Return the [X, Y] coordinate for the center point of the cell that contains the specified text.  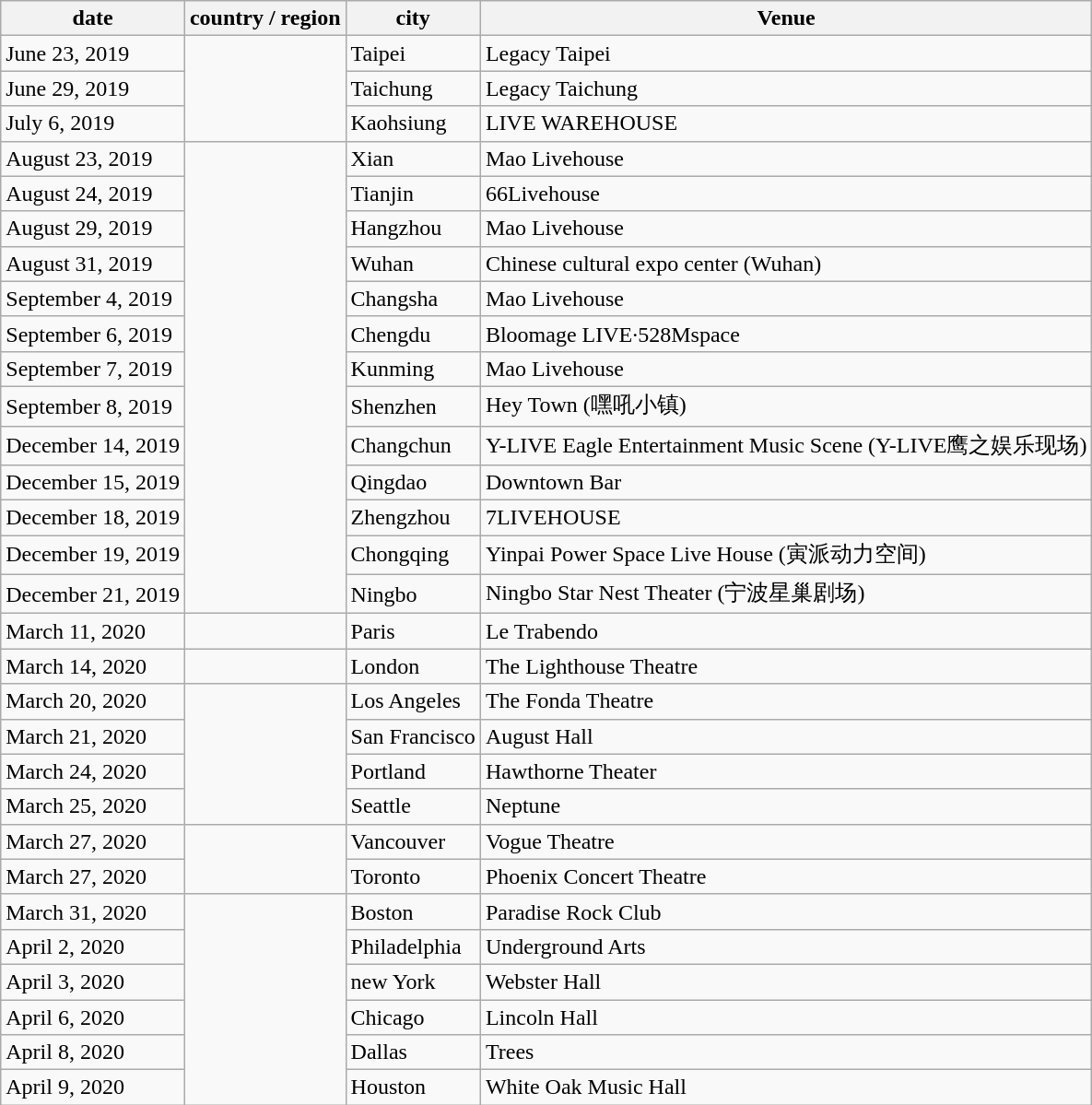
August 29, 2019 [93, 229]
Legacy Taipei [786, 53]
Los Angeles [413, 701]
Vogue Theatre [786, 841]
July 6, 2019 [93, 123]
Chongqing [413, 555]
Chengdu [413, 334]
Underground Arts [786, 946]
Kaohsiung [413, 123]
December 19, 2019 [93, 555]
Taichung [413, 88]
March 20, 2020 [93, 701]
7LIVEHOUSE [786, 518]
August 23, 2019 [93, 159]
Chicago [413, 1017]
August 31, 2019 [93, 264]
April 3, 2020 [93, 982]
Kunming [413, 369]
March 21, 2020 [93, 736]
March 24, 2020 [93, 771]
Phoenix Concert Theatre [786, 876]
Dallas [413, 1052]
LIVE WAREHOUSE [786, 123]
Legacy Taichung [786, 88]
San Francisco [413, 736]
Webster Hall [786, 982]
Seattle [413, 806]
March 25, 2020 [93, 806]
Houston [413, 1087]
date [93, 18]
December 18, 2019 [93, 518]
Xian [413, 159]
city [413, 18]
Ningbo Star Nest Theater (宁波星巢剧场) [786, 594]
Lincoln Hall [786, 1017]
new York [413, 982]
June 23, 2019 [93, 53]
December 15, 2019 [93, 483]
Ningbo [413, 594]
September 6, 2019 [93, 334]
The Lighthouse Theatre [786, 666]
Hey Town (嘿吼小镇) [786, 406]
Bloomage LIVE·528Mspace [786, 334]
Tianjin [413, 194]
Trees [786, 1052]
Zhengzhou [413, 518]
April 2, 2020 [93, 946]
Changchun [413, 446]
December 21, 2019 [93, 594]
Taipei [413, 53]
Toronto [413, 876]
The Fonda Theatre [786, 701]
Paradise Rock Club [786, 911]
Portland [413, 771]
country / region [265, 18]
Downtown Bar [786, 483]
Vancouver [413, 841]
September 7, 2019 [93, 369]
August Hall [786, 736]
Y-LIVE Eagle Entertainment Music Scene (Y-LIVE鹰之娱乐现场) [786, 446]
December 14, 2019 [93, 446]
June 29, 2019 [93, 88]
September 4, 2019 [93, 299]
August 24, 2019 [93, 194]
66Livehouse [786, 194]
Philadelphia [413, 946]
March 31, 2020 [93, 911]
Wuhan [413, 264]
Neptune [786, 806]
Hawthorne Theater [786, 771]
Le Trabendo [786, 631]
Venue [786, 18]
March 14, 2020 [93, 666]
White Oak Music Hall [786, 1087]
Boston [413, 911]
Changsha [413, 299]
Chinese cultural expo center (Wuhan) [786, 264]
March 11, 2020 [93, 631]
April 6, 2020 [93, 1017]
London [413, 666]
April 9, 2020 [93, 1087]
April 8, 2020 [93, 1052]
Qingdao [413, 483]
Hangzhou [413, 229]
September 8, 2019 [93, 406]
Shenzhen [413, 406]
Paris [413, 631]
Yinpai Power Space Live House (寅派动力空间) [786, 555]
